For the text-containing cell, return its midpoint in [x, y] coordinate format. 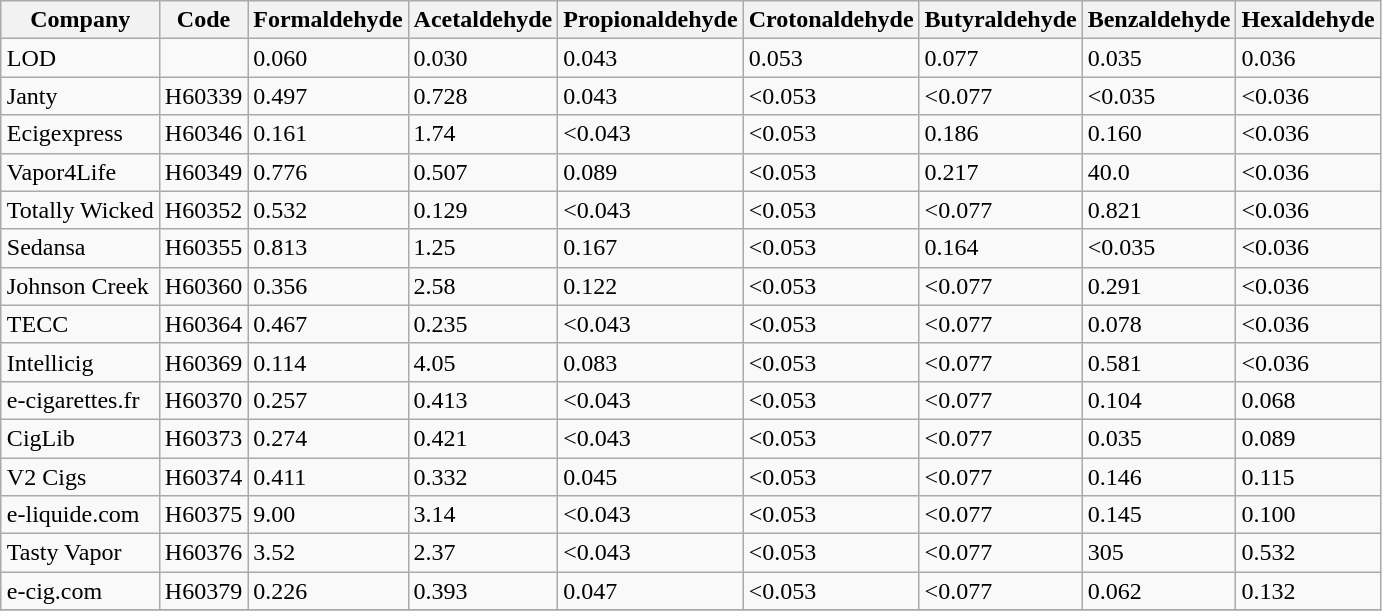
0.728 [483, 96]
Formaldehyde [328, 20]
305 [1159, 553]
Company [80, 20]
Vapor4Life [80, 172]
0.467 [328, 324]
0.036 [1308, 58]
e-liquide.com [80, 515]
0.421 [483, 438]
0.077 [1000, 58]
0.062 [1159, 591]
Totally Wicked [80, 210]
H60360 [203, 286]
0.217 [1000, 172]
9.00 [328, 515]
H60355 [203, 248]
V2 Cigs [80, 477]
1.25 [483, 248]
Acetaldehyde [483, 20]
0.813 [328, 248]
0.413 [483, 400]
2.58 [483, 286]
0.100 [1308, 515]
0.274 [328, 438]
H60352 [203, 210]
e-cigarettes.fr [80, 400]
0.393 [483, 591]
0.068 [1308, 400]
H60349 [203, 172]
0.078 [1159, 324]
Tasty Vapor [80, 553]
0.161 [328, 134]
0.045 [650, 477]
H60364 [203, 324]
Benzaldehyde [1159, 20]
0.145 [1159, 515]
H60375 [203, 515]
H60379 [203, 591]
3.14 [483, 515]
Propionaldehyde [650, 20]
Janty [80, 96]
1.74 [483, 134]
0.581 [1159, 362]
0.356 [328, 286]
H60374 [203, 477]
0.411 [328, 477]
40.0 [1159, 172]
CigLib [80, 438]
Ecigexpress [80, 134]
0.115 [1308, 477]
LOD [80, 58]
0.226 [328, 591]
H60339 [203, 96]
0.497 [328, 96]
Crotonaldehyde [831, 20]
0.114 [328, 362]
TECC [80, 324]
Hexaldehyde [1308, 20]
0.129 [483, 210]
H60369 [203, 362]
Intellicig [80, 362]
0.186 [1000, 134]
0.146 [1159, 477]
3.52 [328, 553]
0.132 [1308, 591]
0.235 [483, 324]
0.053 [831, 58]
0.083 [650, 362]
H60373 [203, 438]
0.160 [1159, 134]
4.05 [483, 362]
0.104 [1159, 400]
0.776 [328, 172]
H60376 [203, 553]
0.332 [483, 477]
Johnson Creek [80, 286]
0.291 [1159, 286]
H60370 [203, 400]
Butyraldehyde [1000, 20]
0.047 [650, 591]
0.257 [328, 400]
0.507 [483, 172]
e-cig.com [80, 591]
Code [203, 20]
Sedansa [80, 248]
0.167 [650, 248]
2.37 [483, 553]
0.821 [1159, 210]
0.164 [1000, 248]
0.060 [328, 58]
H60346 [203, 134]
0.122 [650, 286]
0.030 [483, 58]
